Locate the cell with the specified text and output its (x, y) center coordinate. 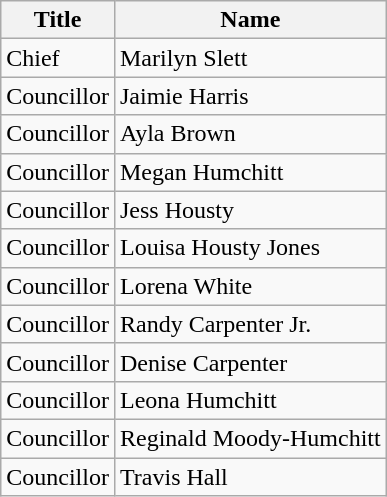
Name (250, 20)
Ayla Brown (250, 134)
Marilyn Slett (250, 58)
Louisa Housty Jones (250, 248)
Randy Carpenter Jr. (250, 324)
Chief (58, 58)
Travis Hall (250, 477)
Title (58, 20)
Denise Carpenter (250, 362)
Megan Humchitt (250, 172)
Lorena White (250, 286)
Leona Humchitt (250, 400)
Jaimie Harris (250, 96)
Jess Housty (250, 210)
Reginald Moody-Humchitt (250, 438)
